Output the [x, y] coordinate of the center of the cell containing the given text.  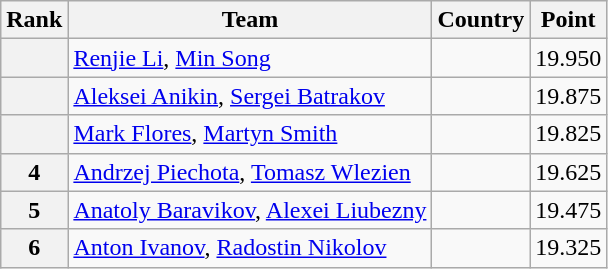
19.325 [568, 248]
Country [481, 20]
Anatoly Baravikov, Alexei Liubezny [250, 210]
19.875 [568, 96]
6 [34, 248]
19.950 [568, 58]
Aleksei Anikin, Sergei Batrakov [250, 96]
5 [34, 210]
Point [568, 20]
Rank [34, 20]
19.475 [568, 210]
Andrzej Piechota, Tomasz Wlezien [250, 172]
19.825 [568, 134]
4 [34, 172]
Team [250, 20]
Mark Flores, Martyn Smith [250, 134]
Anton Ivanov, Radostin Nikolov [250, 248]
19.625 [568, 172]
Renjie Li, Min Song [250, 58]
